Output the (X, Y) coordinate of the center of the cell containing the given text.  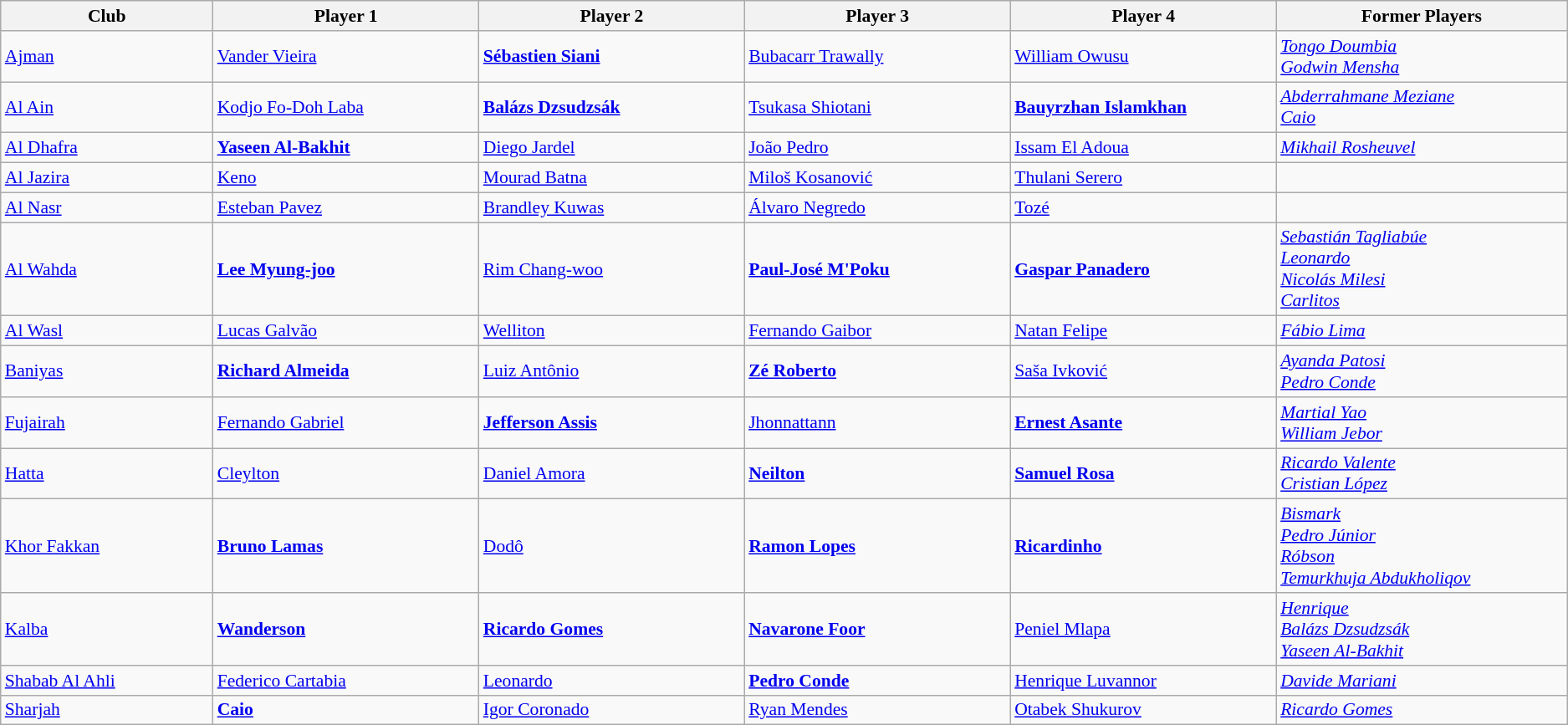
Kodjo Fo-Doh Laba (346, 107)
Henrique Luvannor (1143, 681)
Bauyrzhan Islamkhan (1143, 107)
Ricardinho (1143, 546)
Ryan Mendes (877, 710)
Baniyas (107, 371)
Fujairah (107, 423)
Balázs Dzsudzsák (612, 107)
Diego Jardel (612, 148)
Yaseen Al-Bakhit (346, 148)
Peniel Mlapa (1143, 629)
Caio (346, 710)
Mourad Batna (612, 178)
Ernest Asante (1143, 423)
Hatta (107, 473)
Club (107, 16)
Welliton (612, 331)
Miloš Kosanović (877, 178)
Fernando Gaibor (877, 331)
Ajman (107, 57)
Wanderson (346, 629)
Keno (346, 178)
Khor Fakkan (107, 546)
Ricardo Valente Cristian López (1422, 473)
Brandley Kuwas (612, 207)
Fábio Lima (1422, 331)
Al Jazira (107, 178)
Sebastián Tagliabúe Leonardo Nicolás Milesi Carlitos (1422, 269)
Vander Vieira (346, 57)
Tongo Doumbia Godwin Mensha (1422, 57)
Zé Roberto (877, 371)
Ayanda Patosi Pedro Conde (1422, 371)
Martial Yao William Jebor (1422, 423)
Lee Myung-joo (346, 269)
Igor Coronado (612, 710)
Natan Felipe (1143, 331)
Otabek Shukurov (1143, 710)
Abderrahmane Meziane Caio (1422, 107)
Mikhail Rosheuvel (1422, 148)
Richard Almeida (346, 371)
Kalba (107, 629)
Federico Cartabia (346, 681)
Bismark Pedro Júnior Róbson Temurkhuja Abdukholiqov (1422, 546)
Gaspar Panadero (1143, 269)
Al Nasr (107, 207)
Jefferson Assis (612, 423)
Neilton (877, 473)
Player 3 (877, 16)
Paul-José M'Poku (877, 269)
Luiz Antônio (612, 371)
Player 4 (1143, 16)
Tozé (1143, 207)
Rim Chang-woo (612, 269)
Ramon Lopes (877, 546)
Esteban Pavez (346, 207)
Henrique Balázs Dzsudzsák Yaseen Al-Bakhit (1422, 629)
Sharjah (107, 710)
Fernando Gabriel (346, 423)
Leonardo (612, 681)
Pedro Conde (877, 681)
Samuel Rosa (1143, 473)
Daniel Amora (612, 473)
William Owusu (1143, 57)
Bruno Lamas (346, 546)
Navarone Foor (877, 629)
Player 1 (346, 16)
Saša Ivković (1143, 371)
Sébastien Siani (612, 57)
Former Players (1422, 16)
Al Dhafra (107, 148)
Al Ain (107, 107)
João Pedro (877, 148)
Player 2 (612, 16)
Cleylton (346, 473)
Al Wasl (107, 331)
Davide Mariani (1422, 681)
Lucas Galvão (346, 331)
Shabab Al Ahli (107, 681)
Bubacarr Trawally (877, 57)
Al Wahda (107, 269)
Álvaro Negredo (877, 207)
Tsukasa Shiotani (877, 107)
Dodô (612, 546)
Issam El Adoua (1143, 148)
Thulani Serero (1143, 178)
Jhonnattann (877, 423)
